Provide the [X, Y] coordinate of the cell's center where the given text is located.  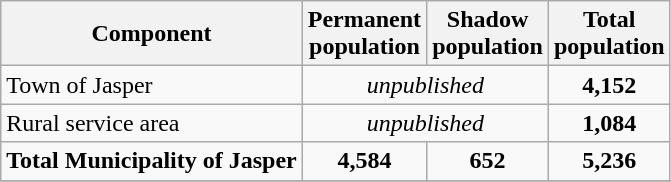
4,584 [364, 161]
Shadowpopulation [488, 34]
5,236 [609, 161]
4,152 [609, 85]
Permanentpopulation [364, 34]
Component [152, 34]
Town of Jasper [152, 85]
Total Municipality of Jasper [152, 161]
1,084 [609, 123]
Totalpopulation [609, 34]
652 [488, 161]
Rural service area [152, 123]
